Capture the cell that displays the provided text and extract its [x, y] central coordinate. 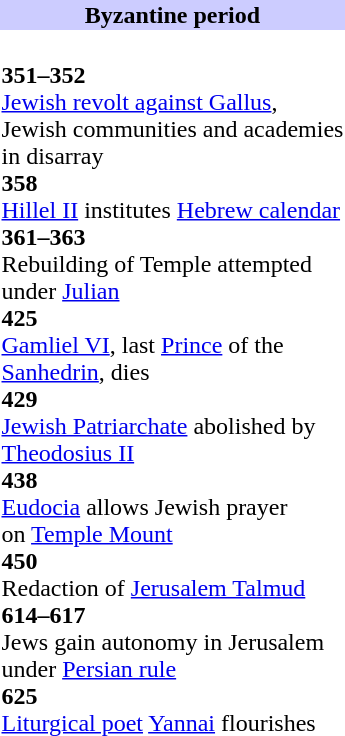
Byzantine period [172, 15]
